Output the [X, Y] coordinate of the center of the cell containing the given text.  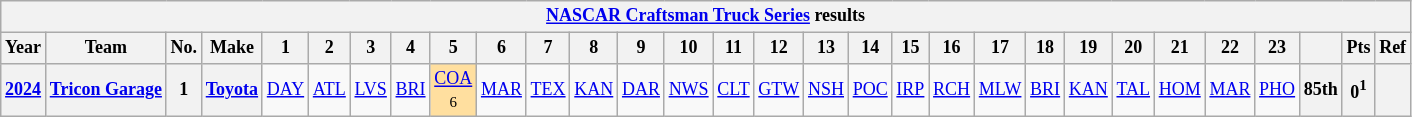
18 [1046, 48]
TAL [1133, 90]
Make [232, 48]
2 [329, 48]
Team [106, 48]
NASCAR Craftsman Truck Series results [706, 16]
PHO [1278, 90]
Toyota [232, 90]
8 [594, 48]
14 [870, 48]
85th [1320, 90]
LVS [370, 90]
Pts [1358, 48]
Ref [1393, 48]
21 [1180, 48]
POC [870, 90]
4 [410, 48]
No. [184, 48]
01 [1358, 90]
MLW [1000, 90]
3 [370, 48]
HOM [1180, 90]
19 [1088, 48]
NSH [826, 90]
5 [454, 48]
RCH [952, 90]
CLT [734, 90]
ATL [329, 90]
22 [1230, 48]
15 [910, 48]
12 [779, 48]
16 [952, 48]
11 [734, 48]
COA6 [454, 90]
7 [548, 48]
DAY [285, 90]
DAR [642, 90]
23 [1278, 48]
17 [1000, 48]
IRP [910, 90]
Tricon Garage [106, 90]
2024 [24, 90]
9 [642, 48]
NWS [688, 90]
10 [688, 48]
13 [826, 48]
TEX [548, 90]
6 [502, 48]
GTW [779, 90]
20 [1133, 48]
Year [24, 48]
